Output the (x, y) coordinate of the center of the cell containing the given text.  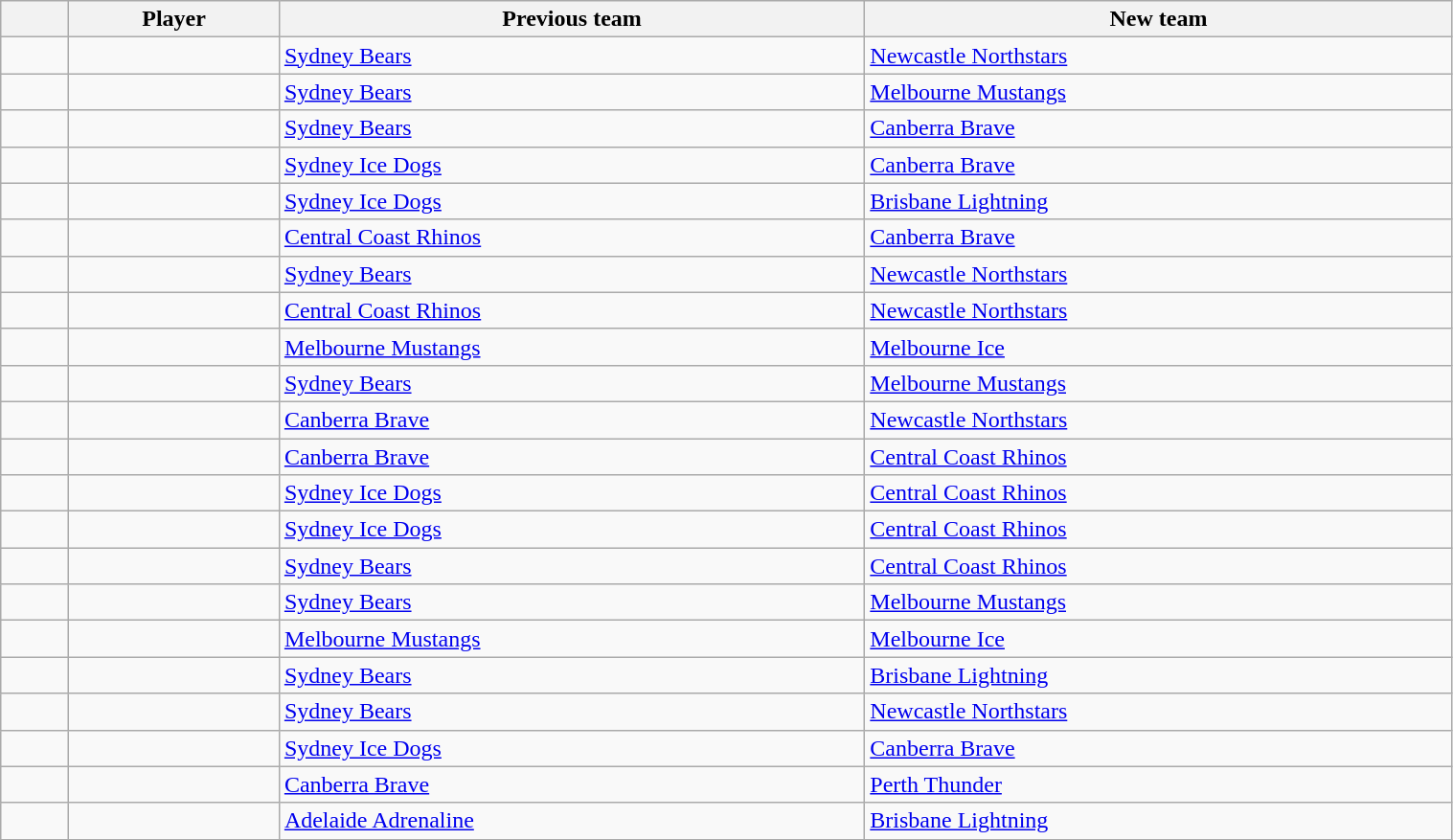
Perth Thunder (1159, 784)
Previous team (571, 19)
Adelaide Adrenaline (571, 821)
New team (1159, 19)
Player (174, 19)
